Identify which cell holds the provided text, then report its [X, Y] central coordinate. 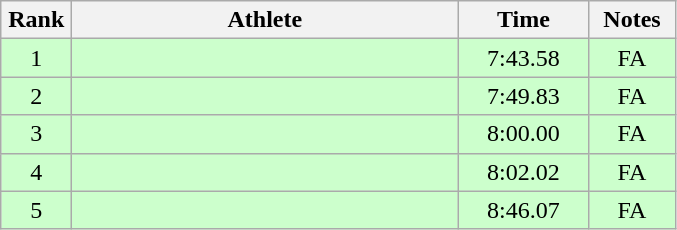
Time [524, 20]
7:49.83 [524, 96]
8:46.07 [524, 210]
Notes [632, 20]
Athlete [265, 20]
8:00.00 [524, 134]
2 [36, 96]
8:02.02 [524, 172]
3 [36, 134]
1 [36, 58]
5 [36, 210]
4 [36, 172]
7:43.58 [524, 58]
Rank [36, 20]
